Search for the cell housing the specified text and yield its (x, y) center coordinate. 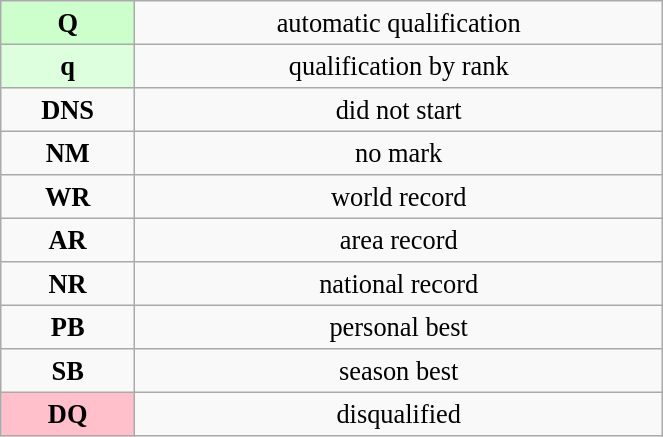
SB (68, 371)
no mark (399, 153)
DNS (68, 109)
WR (68, 197)
Q (68, 22)
did not start (399, 109)
q (68, 66)
national record (399, 284)
season best (399, 371)
PB (68, 327)
DQ (68, 414)
NR (68, 284)
NM (68, 153)
qualification by rank (399, 66)
area record (399, 240)
world record (399, 197)
disqualified (399, 414)
personal best (399, 327)
AR (68, 240)
automatic qualification (399, 22)
